Search for the cell housing the specified text and yield its (X, Y) center coordinate. 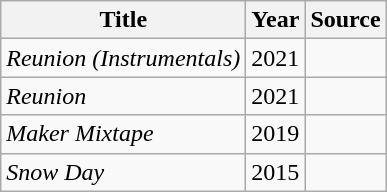
Year (276, 20)
Title (124, 20)
Reunion (124, 96)
Snow Day (124, 172)
Source (346, 20)
Maker Mixtape (124, 134)
Reunion (Instrumentals) (124, 58)
2019 (276, 134)
2015 (276, 172)
